Provide the [x, y] coordinate of the cell's center where the given text is located.  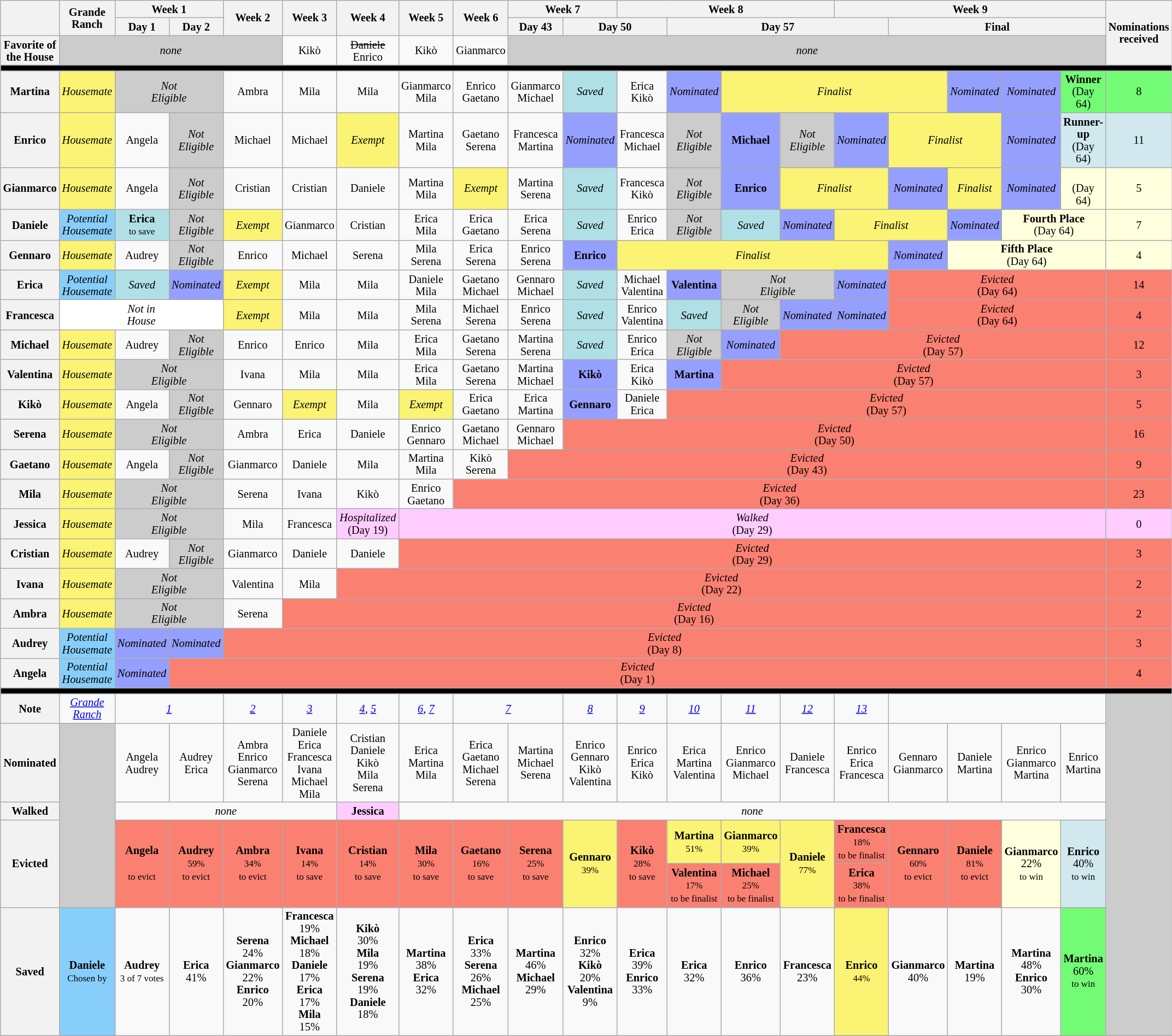
Day 43 [536, 26]
Martina60%to win [1083, 972]
Note [30, 708]
Martina48%Enrico30% [1032, 972]
Serena24%Gianmarco22%Enrico20% [253, 972]
Enrico 40%to win [1083, 863]
Fourth Place(Day 64) [1054, 225]
Evicted(Day 1) [637, 673]
Grande Ranch [87, 708]
Evicted(Day 36) [780, 494]
Day 50 [615, 26]
Gennaro60%to evict [918, 863]
Week 7 [563, 9]
Erica41% [196, 972]
FrancescaMartina [536, 140]
GianmarcoMichael [536, 92]
Week 4 [367, 17]
Evicted(Day 8) [665, 644]
GennaroGianmarco [918, 763]
GrandeRanch [87, 17]
Enrico44% [862, 972]
EricaMartina [536, 404]
Erica33%Serena26%Michael25% [480, 972]
Martina51% [694, 841]
Erica32% [694, 972]
Ericato save [142, 225]
Week 8 [726, 9]
Gianmarco22%to win [1032, 863]
Enrico36% [751, 972]
Gennaro39% [590, 863]
Evicted(Day 43) [807, 464]
MartinaMichael [536, 375]
Martina46%Michael29% [536, 972]
Day 57 [777, 26]
Kikò28%to save [642, 863]
Francesca19%Michael18%Daniele17%Erica17%Mila15% [309, 972]
EnricoEricaKikò [642, 763]
EnricoGianmarcoMartina [1032, 763]
23 [1139, 494]
Week 5 [426, 17]
GianmarcoMila [426, 92]
DanieleEricaFrancescaIvanaMichaelMila [309, 763]
EricaGaetanoMichaelSerena [480, 763]
1 [169, 708]
4, 5 [367, 708]
EricaMartinaValentina [694, 763]
Mila30%to save [426, 863]
EnricoGianmarcoMichael [751, 763]
Day 1 [142, 26]
AudreyErica [196, 763]
EnricoEricaFrancesca [862, 763]
DanieleMila [426, 285]
MichaelValentina [642, 285]
FrancescaMichael [642, 140]
Week 9 [970, 9]
EricaMartinaMila [426, 763]
Daniele77% [807, 863]
CristianDanieleKikòMilaSerena [367, 763]
DanieleChosen by [87, 972]
EnricoGennaro [426, 434]
Gianmarco39% [751, 841]
Martina38%Erica32% [426, 972]
Final [997, 26]
Walked(Day 29) [752, 523]
Cristian14%to save [367, 863]
MichaelSerena [480, 315]
14 [1139, 285]
Evicted(Day 16) [694, 613]
Week 2 [253, 17]
6, 7 [426, 708]
DanieleFrancesca [807, 763]
Martina19% [974, 972]
Week 6 [480, 17]
Angelato evict [142, 863]
Francesca18%to be finalist [862, 841]
FrancescaKikò [642, 188]
Evicted [30, 863]
AmbraEnricoGianmarcoSerena [253, 763]
16 [1139, 434]
Runner-up(Day 64) [1083, 140]
Winner(Day 64) [1083, 92]
EnricoMartina [1083, 763]
EnricoValentina [642, 315]
Valentina17%to be finalist [694, 885]
Audrey3 of 7 votes [142, 972]
Kikò30%Mila19%Serena19%Daniele18% [367, 972]
Evicted(Day 22) [722, 584]
0 [1139, 523]
DanieleMartina [974, 763]
Day 2 [196, 26]
13 [862, 708]
(Day 64) [1083, 188]
Erica39%Enrico33% [642, 972]
Daniele81%to evict [974, 863]
10 [694, 708]
Enrico32%Kikò20%Valentina9% [590, 972]
Fifth Place(Day 64) [1027, 255]
Serena25%to save [536, 863]
Erica38%to be finalist [862, 885]
Ivana14%to save [309, 863]
Favorite ofthe House [30, 50]
Nominationsreceived [1139, 33]
Walked [30, 811]
KikòSerena [480, 464]
Ambra34%to evict [253, 863]
Gianmarco40% [918, 972]
Not inHouse [142, 315]
EnricoGennaroKikòValentina [590, 763]
DanieleEnrico [367, 50]
MartinaMichaelSerena [536, 763]
Michael25%to be finalist [751, 885]
Gaetano [30, 464]
AngelaAudrey [142, 763]
Evicted(Day 29) [752, 554]
Evicted(Day 50) [834, 434]
Hospitalized(Day 19) [367, 523]
Gaetano16%to save [480, 863]
DanieleErica [642, 404]
Week 1 [169, 9]
Week 3 [309, 17]
Audrey59%to evict [196, 863]
Francesca23% [807, 972]
